Determine the (x, y) coordinate at the center of the cell enclosing the given text.  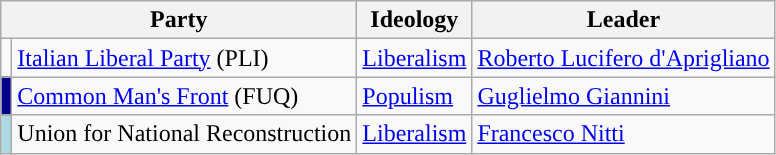
Leader (624, 20)
Populism (414, 96)
Union for National Reconstruction (184, 134)
Francesco Nitti (624, 134)
Italian Liberal Party (PLI) (184, 58)
Common Man's Front (FUQ) (184, 96)
Party (179, 20)
Ideology (414, 20)
Roberto Lucifero d'Aprigliano (624, 58)
Guglielmo Giannini (624, 96)
